Extract the [X, Y] coordinate from the center of the cell holding the provided text.  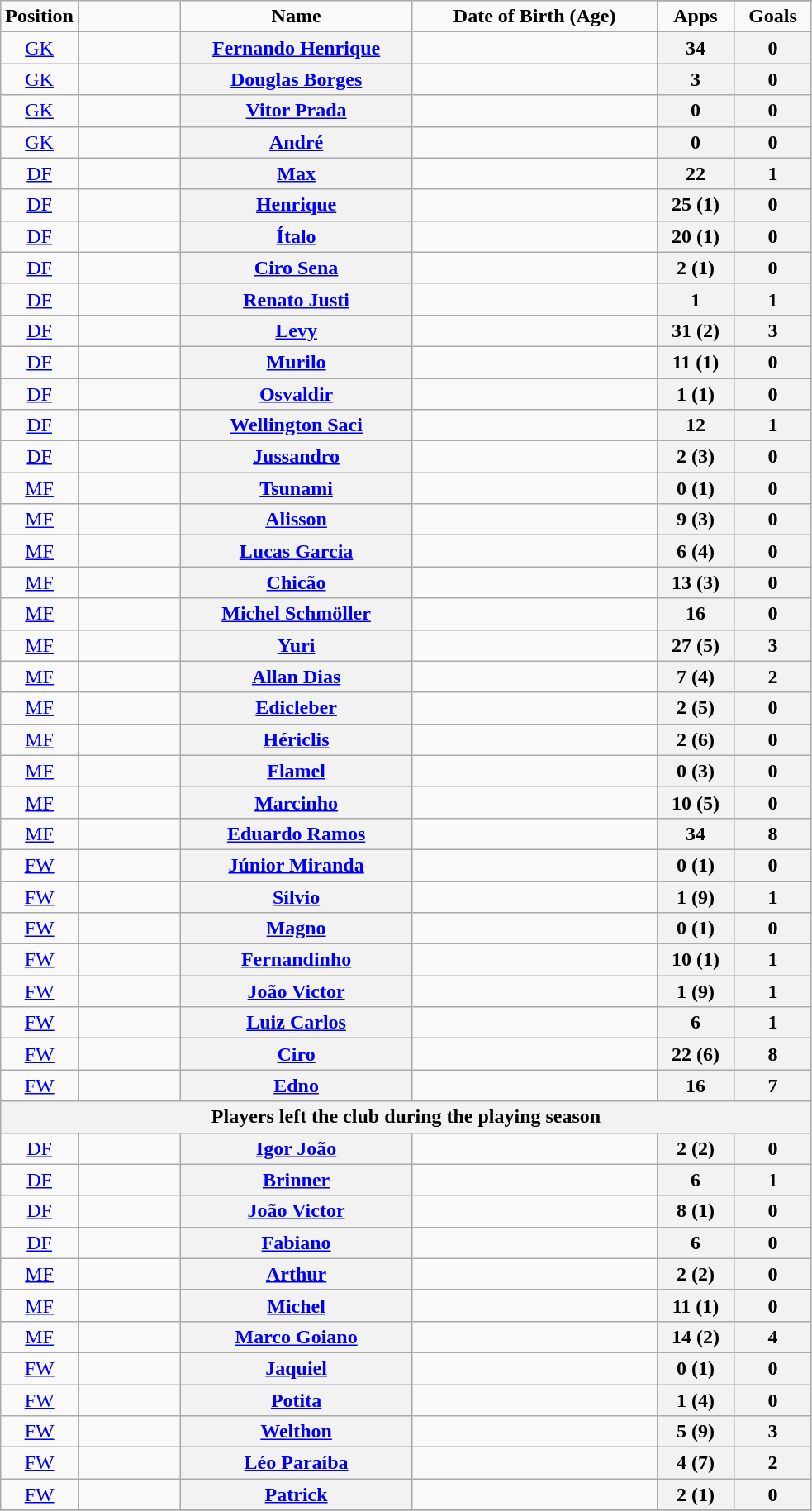
20 (1) [696, 236]
5 (9) [696, 1432]
Henrique [296, 205]
9 (3) [696, 520]
8 (1) [696, 1211]
10 (5) [696, 802]
Brinner [296, 1180]
31 (2) [696, 330]
2 (5) [696, 708]
Position [40, 17]
Allan Dias [296, 677]
25 (1) [696, 205]
Michel [296, 1305]
Date of Birth (Age) [534, 17]
2 (3) [696, 457]
Apps [696, 17]
Potita [296, 1400]
Fernando Henrique [296, 48]
Osvaldir [296, 394]
7 (4) [696, 677]
Marco Goiano [296, 1337]
Magno [296, 929]
Luiz Carlos [296, 1023]
Yuri [296, 645]
13 (3) [696, 582]
1 (4) [696, 1400]
Léo Paraíba [296, 1463]
Murilo [296, 362]
Wellington Saci [296, 425]
Júnior Miranda [296, 865]
Edicleber [296, 708]
1 (1) [696, 394]
22 [696, 173]
Fabiano [296, 1243]
Arthur [296, 1274]
Vitor Prada [296, 111]
Marcinho [296, 802]
Tsunami [296, 488]
Eduardo Ramos [296, 834]
Douglas Borges [296, 79]
Michel Schmöller [296, 614]
Chicão [296, 582]
Renato Justi [296, 299]
Levy [296, 330]
Welthon [296, 1432]
Lucas Garcia [296, 551]
André [296, 142]
Hériclis [296, 739]
4 (7) [696, 1463]
Goals [773, 17]
Fernandinho [296, 960]
Patrick [296, 1494]
14 (2) [696, 1337]
6 (4) [696, 551]
Name [296, 17]
Sílvio [296, 896]
7 [773, 1086]
Ciro [296, 1054]
Flamel [296, 771]
4 [773, 1337]
27 (5) [696, 645]
12 [696, 425]
Max [296, 173]
Edno [296, 1086]
Ítalo [296, 236]
Jussandro [296, 457]
10 (1) [696, 960]
0 (3) [696, 771]
22 (6) [696, 1054]
Alisson [296, 520]
Players left the club during the playing season [406, 1117]
2 (6) [696, 739]
Ciro Sena [296, 268]
Igor João [296, 1148]
Jaquiel [296, 1368]
